Capture the cell that displays the provided text and extract its [X, Y] central coordinate. 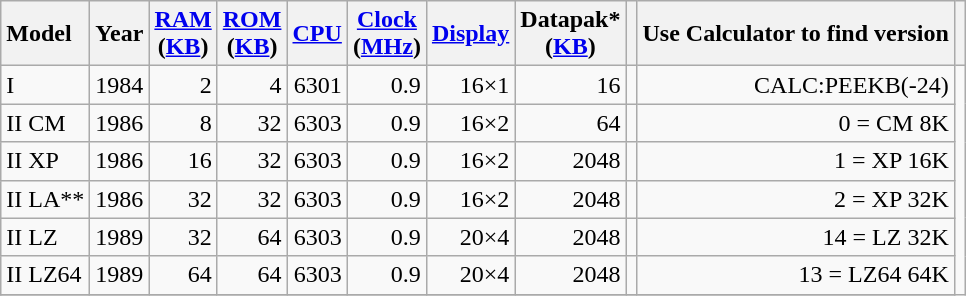
Use Calculator to find version [796, 34]
Datapak*(KB) [570, 34]
2 [183, 85]
Year [120, 34]
4 [252, 85]
I [46, 85]
0 = CM 8K [796, 123]
8 [183, 123]
II LZ [46, 237]
Display [470, 34]
6301 [317, 85]
II LZ64 [46, 275]
2 = XP 32K [796, 199]
CPU [317, 34]
16×1 [470, 85]
13 = LZ64 64K [796, 275]
Model [46, 34]
II CM [46, 123]
CALC:PEEKB(-24) [796, 85]
II XP [46, 161]
ROM(KB) [252, 34]
1 = XP 16K [796, 161]
14 = LZ 32K [796, 237]
II LA** [46, 199]
1984 [120, 85]
Clock(MHz) [386, 34]
RAM(KB) [183, 34]
